Return (X, Y) of the center of cell containing provided text 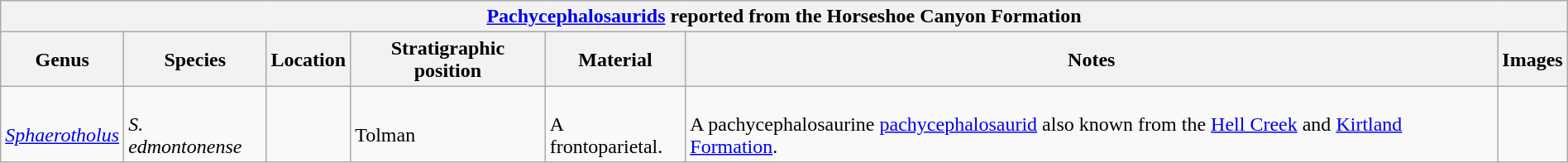
Sphaerotholus (63, 124)
Species (195, 60)
Tolman (448, 124)
Genus (63, 60)
Notes (1092, 60)
S. edmontonense (195, 124)
Images (1532, 60)
A frontoparietal. (615, 124)
Pachycephalosaurids reported from the Horseshoe Canyon Formation (784, 17)
Material (615, 60)
A pachycephalosaurine pachycephalosaurid also known from the Hell Creek and Kirtland Formation. (1092, 124)
Stratigraphic position (448, 60)
Location (308, 60)
